Return (X, Y) of the center of cell containing provided text 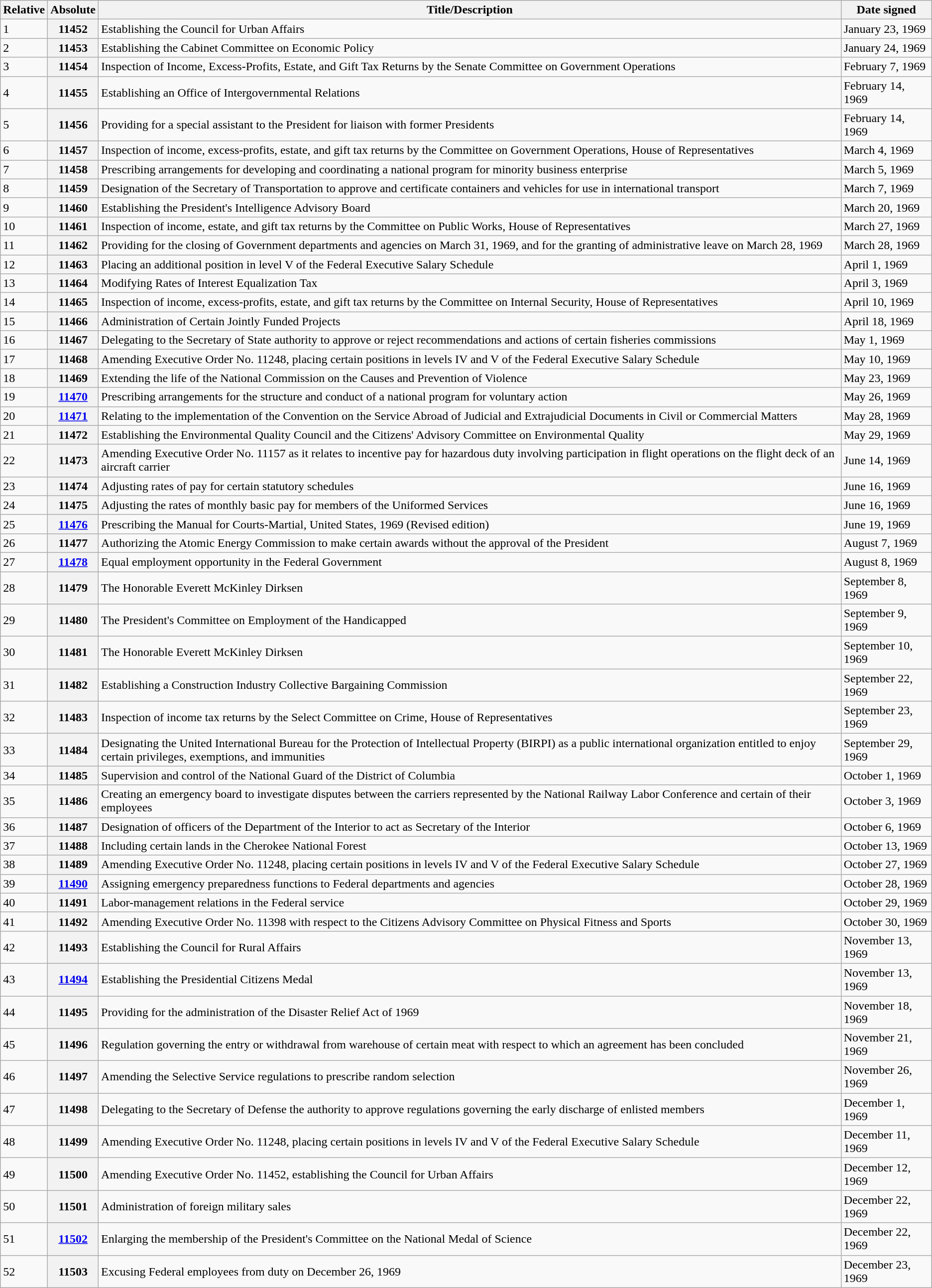
11480 (73, 621)
Supervision and control of the National Guard of the District of Columbia (470, 775)
28 (24, 588)
Adjusting rates of pay for certain statutory schedules (470, 486)
Relative (24, 10)
Labor-management relations in the Federal service (470, 902)
Prescribing arrangements for the structure and conduct of a national program for voluntary action (470, 397)
39 (24, 884)
11479 (73, 588)
Relating to the implementation of the Convention on the Service Abroad of Judicial and Extrajudicial Documents in Civil or Commercial Matters (470, 416)
11453 (73, 48)
March 5, 1969 (886, 169)
December 23, 1969 (886, 1271)
36 (24, 827)
Delegating to the Secretary of Defense the authority to approve regulations governing the early discharge of enlisted members (470, 1110)
November 18, 1969 (886, 1012)
September 23, 1969 (886, 717)
11462 (73, 245)
April 10, 1969 (886, 302)
11473 (73, 460)
11501 (73, 1206)
14 (24, 302)
16 (24, 340)
8 (24, 188)
34 (24, 775)
Establishing a Construction Industry Collective Bargaining Commission (470, 685)
Inspection of income, excess-profits, estate, and gift tax returns by the Committee on Government Operations, House of Representatives (470, 150)
11485 (73, 775)
October 3, 1969 (886, 801)
March 27, 1969 (886, 226)
11475 (73, 505)
June 19, 1969 (886, 524)
Providing for the closing of Government departments and agencies on March 31, 1969, and for the granting of administrative leave on March 28, 1969 (470, 245)
25 (24, 524)
43 (24, 979)
Assigning emergency preparedness functions to Federal departments and agencies (470, 884)
11484 (73, 750)
11470 (73, 397)
20 (24, 416)
11496 (73, 1045)
Authorizing the Atomic Energy Commission to make certain awards without the approval of the President (470, 543)
18 (24, 378)
11481 (73, 652)
2 (24, 48)
42 (24, 947)
11491 (73, 902)
Excusing Federal employees from duty on December 26, 1969 (470, 1271)
11456 (73, 125)
17 (24, 359)
March 20, 1969 (886, 207)
11502 (73, 1239)
October 27, 1969 (886, 865)
Establishing an Office of Intergovernmental Relations (470, 93)
11467 (73, 340)
15 (24, 321)
11483 (73, 717)
29 (24, 621)
April 1, 1969 (886, 264)
March 28, 1969 (886, 245)
October 6, 1969 (886, 827)
January 23, 1969 (886, 29)
11497 (73, 1077)
September 22, 1969 (886, 685)
Inspection of income, estate, and gift tax returns by the Committee on Public Works, House of Representatives (470, 226)
Enlarging the membership of the President's Committee on the National Medal of Science (470, 1239)
33 (24, 750)
April 3, 1969 (886, 283)
Establishing the Council for Urban Affairs (470, 29)
11495 (73, 1012)
47 (24, 1110)
September 9, 1969 (886, 621)
October 1, 1969 (886, 775)
48 (24, 1142)
35 (24, 801)
37 (24, 846)
11469 (73, 378)
Absolute (73, 10)
11457 (73, 150)
11472 (73, 435)
24 (24, 505)
May 28, 1969 (886, 416)
11498 (73, 1110)
21 (24, 435)
45 (24, 1045)
11489 (73, 865)
11493 (73, 947)
September 8, 1969 (886, 588)
Providing for a special assistant to the President for liaison with former Presidents (470, 125)
Delegating to the Secretary of State authority to approve or reject recommendations and actions of certain fisheries commissions (470, 340)
Amending the Selective Service regulations to prescribe random selection (470, 1077)
May 1, 1969 (886, 340)
11494 (73, 979)
Date signed (886, 10)
6 (24, 150)
Establishing the Council for Rural Affairs (470, 947)
11477 (73, 543)
51 (24, 1239)
26 (24, 543)
May 23, 1969 (886, 378)
October 13, 1969 (886, 846)
46 (24, 1077)
40 (24, 902)
Prescribing arrangements for developing and coordinating a national program for minority business enterprise (470, 169)
May 29, 1969 (886, 435)
May 26, 1969 (886, 397)
49 (24, 1174)
11499 (73, 1142)
11466 (73, 321)
Modifying Rates of Interest Equalization Tax (470, 283)
Placing an additional position in level V of the Federal Executive Salary Schedule (470, 264)
11471 (73, 416)
December 12, 1969 (886, 1174)
December 11, 1969 (886, 1142)
May 10, 1969 (886, 359)
11465 (73, 302)
Inspection of income, excess-profits, estate, and gift tax returns by the Committee on Internal Security, House of Representatives (470, 302)
13 (24, 283)
50 (24, 1206)
52 (24, 1271)
11454 (73, 67)
Title/Description (470, 10)
11459 (73, 188)
19 (24, 397)
Adjusting the rates of monthly basic pay for members of the Uniformed Services (470, 505)
Prescribing the Manual for Courts-Martial, United States, 1969 (Revised edition) (470, 524)
Inspection of income tax returns by the Select Committee on Crime, House of Representatives (470, 717)
The President's Committee on Employment of the Handicapped (470, 621)
22 (24, 460)
10 (24, 226)
September 29, 1969 (886, 750)
Administration of Certain Jointly Funded Projects (470, 321)
38 (24, 865)
9 (24, 207)
June 14, 1969 (886, 460)
Amending Executive Order No. 11452, establishing the Council for Urban Affairs (470, 1174)
October 29, 1969 (886, 902)
Extending the life of the National Commission on the Causes and Prevention of Violence (470, 378)
November 26, 1969 (886, 1077)
11468 (73, 359)
11452 (73, 29)
11486 (73, 801)
October 30, 1969 (886, 921)
Providing for the administration of the Disaster Relief Act of 1969 (470, 1012)
44 (24, 1012)
30 (24, 652)
April 18, 1969 (886, 321)
11458 (73, 169)
31 (24, 685)
Regulation governing the entry or withdrawal from warehouse of certain meat with respect to which an agreement has been concluded (470, 1045)
11478 (73, 562)
Establishing the President's Intelligence Advisory Board (470, 207)
Including certain lands in the Cherokee National Forest (470, 846)
November 21, 1969 (886, 1045)
11461 (73, 226)
11455 (73, 93)
September 10, 1969 (886, 652)
February 7, 1969 (886, 67)
11463 (73, 264)
Designation of officers of the Department of the Interior to act as Secretary of the Interior (470, 827)
Establishing the Presidential Citizens Medal (470, 979)
41 (24, 921)
11476 (73, 524)
Designation of the Secretary of Transportation to approve and certificate containers and vehicles for use in international transport (470, 188)
11482 (73, 685)
August 8, 1969 (886, 562)
3 (24, 67)
1 (24, 29)
Establishing the Environmental Quality Council and the Citizens' Advisory Committee on Environmental Quality (470, 435)
11 (24, 245)
11490 (73, 884)
11487 (73, 827)
March 4, 1969 (886, 150)
32 (24, 717)
11500 (73, 1174)
27 (24, 562)
11464 (73, 283)
Equal employment opportunity in the Federal Government (470, 562)
Amending Executive Order No. 11398 with respect to the Citizens Advisory Committee on Physical Fitness and Sports (470, 921)
4 (24, 93)
11488 (73, 846)
Inspection of Income, Excess-Profits, Estate, and Gift Tax Returns by the Senate Committee on Government Operations (470, 67)
7 (24, 169)
5 (24, 125)
Administration of foreign military sales (470, 1206)
12 (24, 264)
23 (24, 486)
11460 (73, 207)
January 24, 1969 (886, 48)
October 28, 1969 (886, 884)
December 1, 1969 (886, 1110)
August 7, 1969 (886, 543)
11474 (73, 486)
11503 (73, 1271)
March 7, 1969 (886, 188)
Establishing the Cabinet Committee on Economic Policy (470, 48)
11492 (73, 921)
